From the cell containing the given text, extract its center point as [x, y] coordinate. 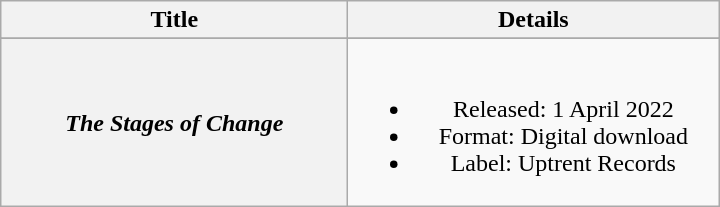
Released: 1 April 2022Format: Digital downloadLabel: Uptrent Records [534, 122]
The Stages of Change [174, 122]
Title [174, 20]
Details [534, 20]
